Return [x, y] of the center of cell containing provided text 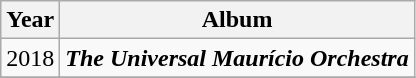
The Universal Maurício Orchestra [237, 58]
2018 [30, 58]
Album [237, 20]
Year [30, 20]
